Detect which cell encompasses the target text, then output its [X, Y] center coordinate. 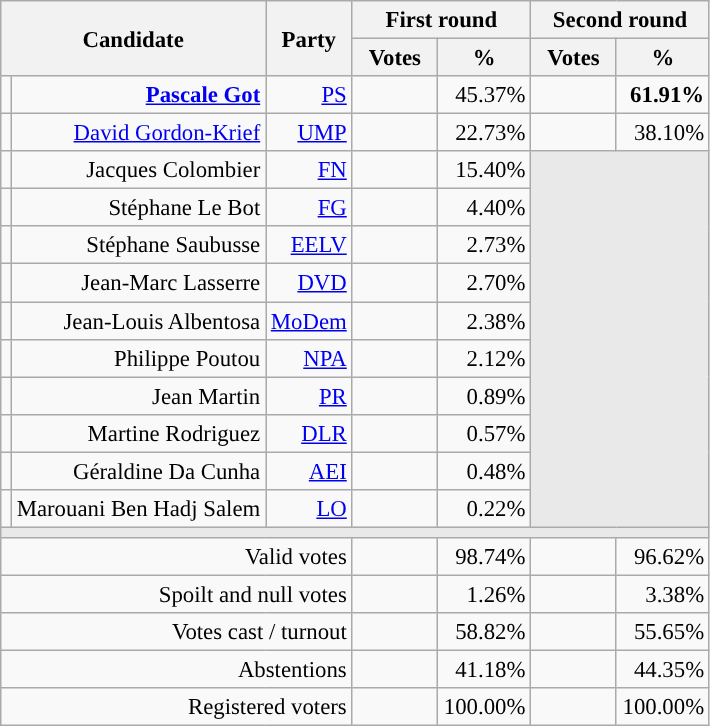
FN [310, 170]
2.73% [484, 245]
0.22% [484, 509]
First round [442, 20]
15.40% [484, 170]
DLR [310, 433]
Pascale Got [138, 95]
38.10% [662, 133]
Spoilt and null votes [176, 594]
Jean Martin [138, 396]
EELV [310, 245]
3.38% [662, 594]
2.12% [484, 358]
Marouani Ben Hadj Salem [138, 509]
Votes cast / turnout [176, 632]
0.57% [484, 433]
98.74% [484, 557]
MoDem [310, 321]
Géraldine Da Cunha [138, 471]
FG [310, 208]
Second round [620, 20]
55.65% [662, 632]
Abstentions [176, 670]
Registered voters [176, 707]
44.35% [662, 670]
0.48% [484, 471]
NPA [310, 358]
22.73% [484, 133]
Stéphane Saubusse [138, 245]
Candidate [134, 38]
2.70% [484, 283]
58.82% [484, 632]
Jean-Louis Albentosa [138, 321]
1.26% [484, 594]
Stéphane Le Bot [138, 208]
Philippe Poutou [138, 358]
4.40% [484, 208]
DVD [310, 283]
61.91% [662, 95]
PR [310, 396]
Martine Rodriguez [138, 433]
LO [310, 509]
Jean-Marc Lasserre [138, 283]
2.38% [484, 321]
PS [310, 95]
96.62% [662, 557]
45.37% [484, 95]
UMP [310, 133]
Valid votes [176, 557]
Jacques Colombier [138, 170]
Party [310, 38]
AEI [310, 471]
41.18% [484, 670]
0.89% [484, 396]
David Gordon-Krief [138, 133]
